Return [x, y] of the center of cell containing provided text 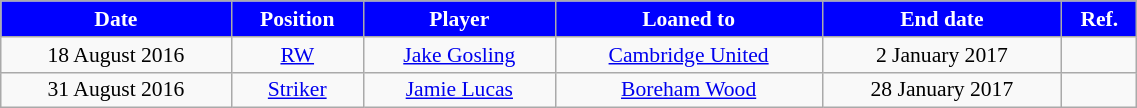
28 January 2017 [942, 90]
Loaned to [688, 19]
Jake Gosling [459, 55]
Cambridge United [688, 55]
2 January 2017 [942, 55]
31 August 2016 [116, 90]
18 August 2016 [116, 55]
Jamie Lucas [459, 90]
Date [116, 19]
Position [297, 19]
Boreham Wood [688, 90]
End date [942, 19]
Striker [297, 90]
Player [459, 19]
RW [297, 55]
Ref. [1100, 19]
